Scan for the cell matching the given text and deliver its (X, Y) coordinate at center. 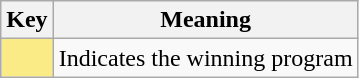
Key (27, 20)
Indicates the winning program (206, 58)
Meaning (206, 20)
